Capture the cell that displays the provided text and extract its [x, y] central coordinate. 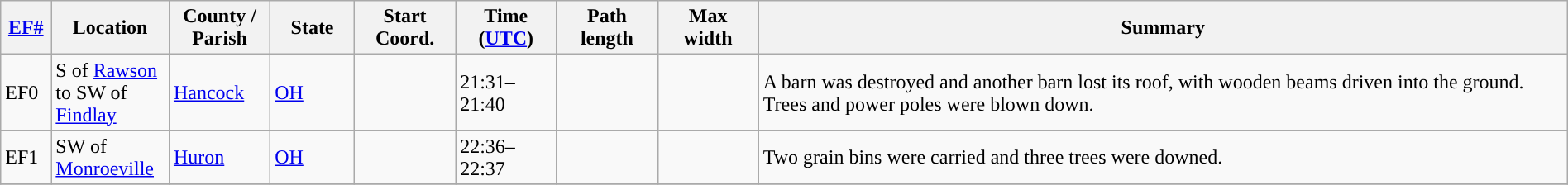
EF# [26, 28]
Summary [1163, 28]
EF1 [26, 157]
State [313, 28]
Two grain bins were carried and three trees were downed. [1163, 157]
S of Rawson to SW of Findlay [111, 92]
Time (UTC) [506, 28]
SW of Monroeville [111, 157]
Max width [708, 28]
Path length [607, 28]
Huron [219, 157]
Location [111, 28]
A barn was destroyed and another barn lost its roof, with wooden beams driven into the ground. Trees and power poles were blown down. [1163, 92]
Start Coord. [404, 28]
22:36–22:37 [506, 157]
21:31–21:40 [506, 92]
EF0 [26, 92]
County / Parish [219, 28]
Hancock [219, 92]
